Identify which cell holds the provided text, then report its [X, Y] central coordinate. 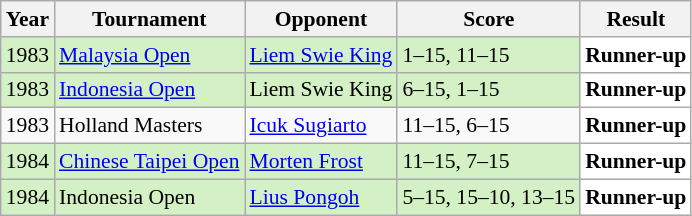
Chinese Taipei Open [149, 162]
Morten Frost [320, 162]
Opponent [320, 19]
Icuk Sugiarto [320, 126]
Result [636, 19]
Lius Pongoh [320, 197]
6–15, 1–15 [488, 90]
5–15, 15–10, 13–15 [488, 197]
Tournament [149, 19]
11–15, 7–15 [488, 162]
Malaysia Open [149, 55]
Holland Masters [149, 126]
1–15, 11–15 [488, 55]
11–15, 6–15 [488, 126]
Score [488, 19]
Year [28, 19]
